Find where the given text appears and provide that cell's center as (x, y) coordinate. 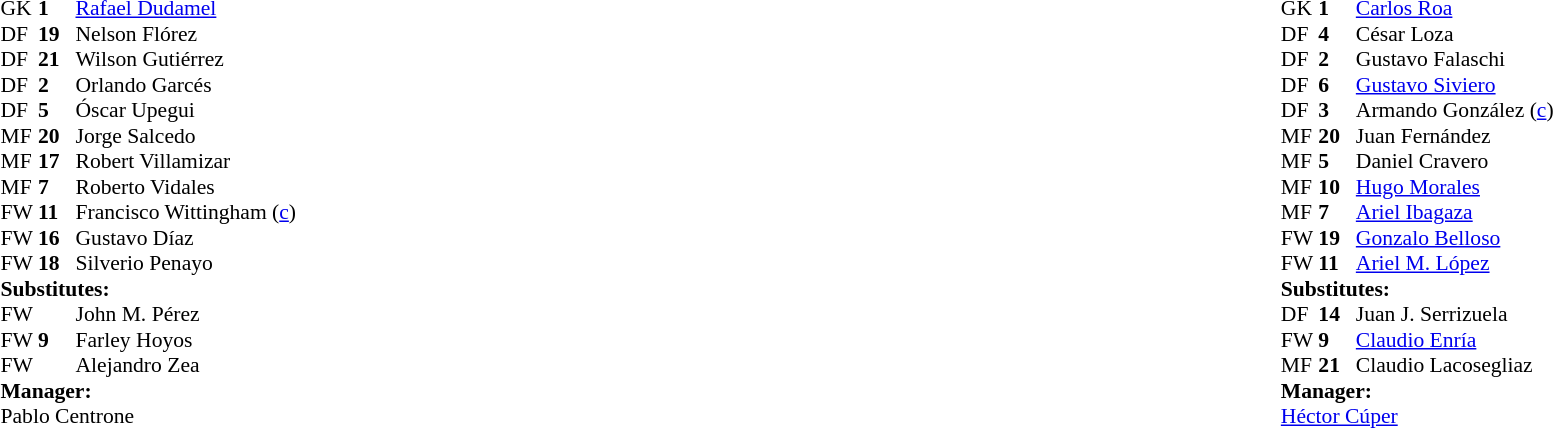
Nelson Flórez (186, 34)
Manager: (148, 391)
Farley Hoyos (186, 340)
6 (1337, 85)
Jorge Salcedo (186, 136)
16 (57, 238)
18 (57, 263)
17 (57, 161)
Silverio Penayo (186, 263)
Roberto Vidales (186, 187)
Alejandro Zea (186, 365)
Orlando Garcés (186, 85)
Substitutes: (148, 289)
3 (1337, 111)
John M. Pérez (186, 315)
10 (1337, 187)
Wilson Gutiérrez (186, 59)
Robert Villamizar (186, 161)
Gustavo Díaz (186, 238)
4 (1337, 34)
14 (1337, 315)
Francisco Wittingham (c) (186, 213)
Óscar Upegui (186, 111)
